Return the (X, Y) coordinate for the center point of the cell that contains the specified text.  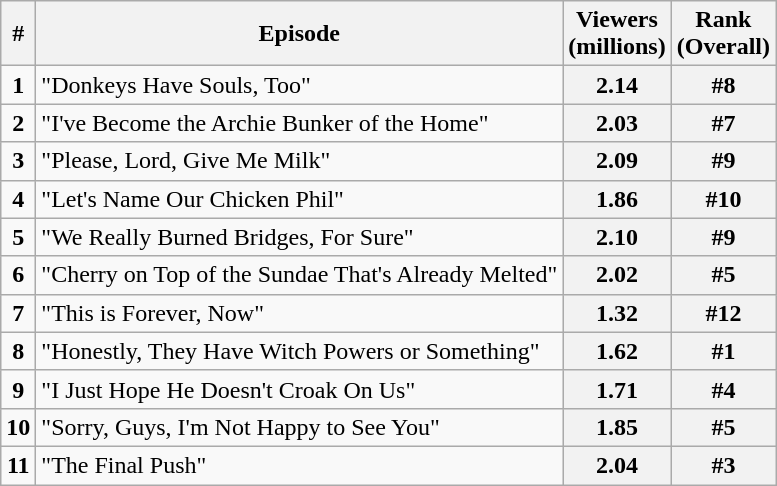
2.03 (617, 123)
2.04 (617, 465)
1.32 (617, 313)
2.09 (617, 161)
1.86 (617, 199)
"This is Forever, Now" (300, 313)
8 (18, 351)
3 (18, 161)
#3 (723, 465)
#10 (723, 199)
Rank(Overall) (723, 34)
#8 (723, 85)
2.02 (617, 275)
#12 (723, 313)
Viewers(millions) (617, 34)
2.10 (617, 237)
"Sorry, Guys, I'm Not Happy to See You" (300, 427)
"Let's Name Our Chicken Phil" (300, 199)
#4 (723, 389)
"Please, Lord, Give Me Milk" (300, 161)
"I Just Hope He Doesn't Croak On Us" (300, 389)
"I've Become the Archie Bunker of the Home" (300, 123)
9 (18, 389)
7 (18, 313)
1.71 (617, 389)
1.85 (617, 427)
4 (18, 199)
5 (18, 237)
10 (18, 427)
"Donkeys Have Souls, Too" (300, 85)
#7 (723, 123)
"Honestly, They Have Witch Powers or Something" (300, 351)
1 (18, 85)
Episode (300, 34)
"The Final Push" (300, 465)
# (18, 34)
#1 (723, 351)
"We Really Burned Bridges, For Sure" (300, 237)
6 (18, 275)
1.62 (617, 351)
11 (18, 465)
2 (18, 123)
"Cherry on Top of the Sundae That's Already Melted" (300, 275)
2.14 (617, 85)
